Identify which cell holds the provided text, then report its (x, y) central coordinate. 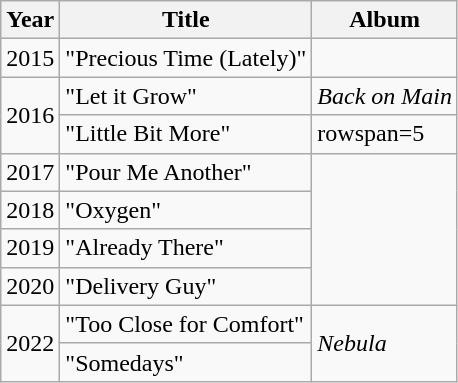
"Delivery Guy" (186, 286)
2016 (30, 115)
"Little Bit More" (186, 134)
Back on Main (385, 96)
Nebula (385, 343)
"Pour Me Another" (186, 172)
"Precious Time (Lately)" (186, 58)
Year (30, 20)
"Oxygen" (186, 210)
Album (385, 20)
Title (186, 20)
"Let it Grow" (186, 96)
rowspan=5 (385, 134)
2019 (30, 248)
2015 (30, 58)
"Somedays" (186, 362)
2020 (30, 286)
2018 (30, 210)
"Too Close for Comfort" (186, 324)
2017 (30, 172)
2022 (30, 343)
"Already There" (186, 248)
